Provide the (X, Y) coordinate of the cell's center where the given text is located.  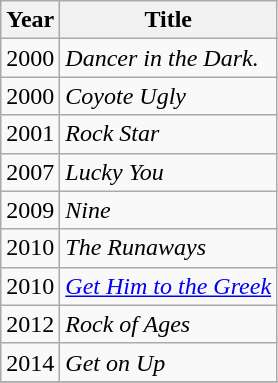
2012 (30, 324)
Get on Up (168, 362)
2014 (30, 362)
Dancer in the Dark. (168, 58)
2009 (30, 210)
Rock of Ages (168, 324)
Title (168, 20)
Lucky You (168, 172)
Nine (168, 210)
Rock Star (168, 134)
Year (30, 20)
2001 (30, 134)
The Runaways (168, 248)
Coyote Ugly (168, 96)
2007 (30, 172)
Get Him to the Greek (168, 286)
